Extract the [X, Y] coordinate from the center of the cell holding the provided text.  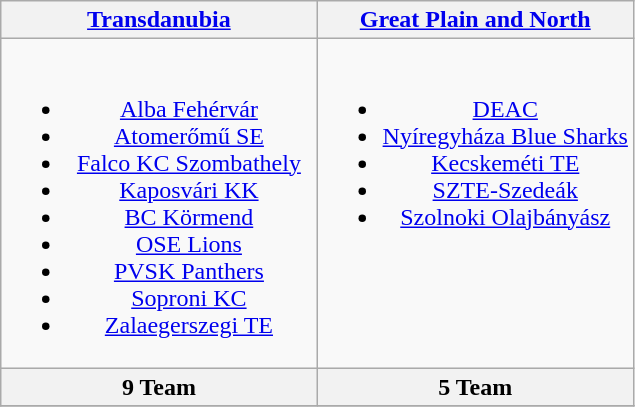
Alba FehérvárAtomerőmű SEFalco KC SzombathelyKaposvári KKBC KörmendOSE LionsPVSK PanthersSoproni KCZalaegerszegi TE [159, 204]
DEACNyíregyháza Blue SharksKecskeméti TESZTE-SzedeákSzolnoki Olajbányász [475, 204]
Great Plain and North [475, 20]
5 Team [475, 387]
9 Team [159, 387]
Transdanubia [159, 20]
